Scan for the cell matching the given text and deliver its (x, y) coordinate at center. 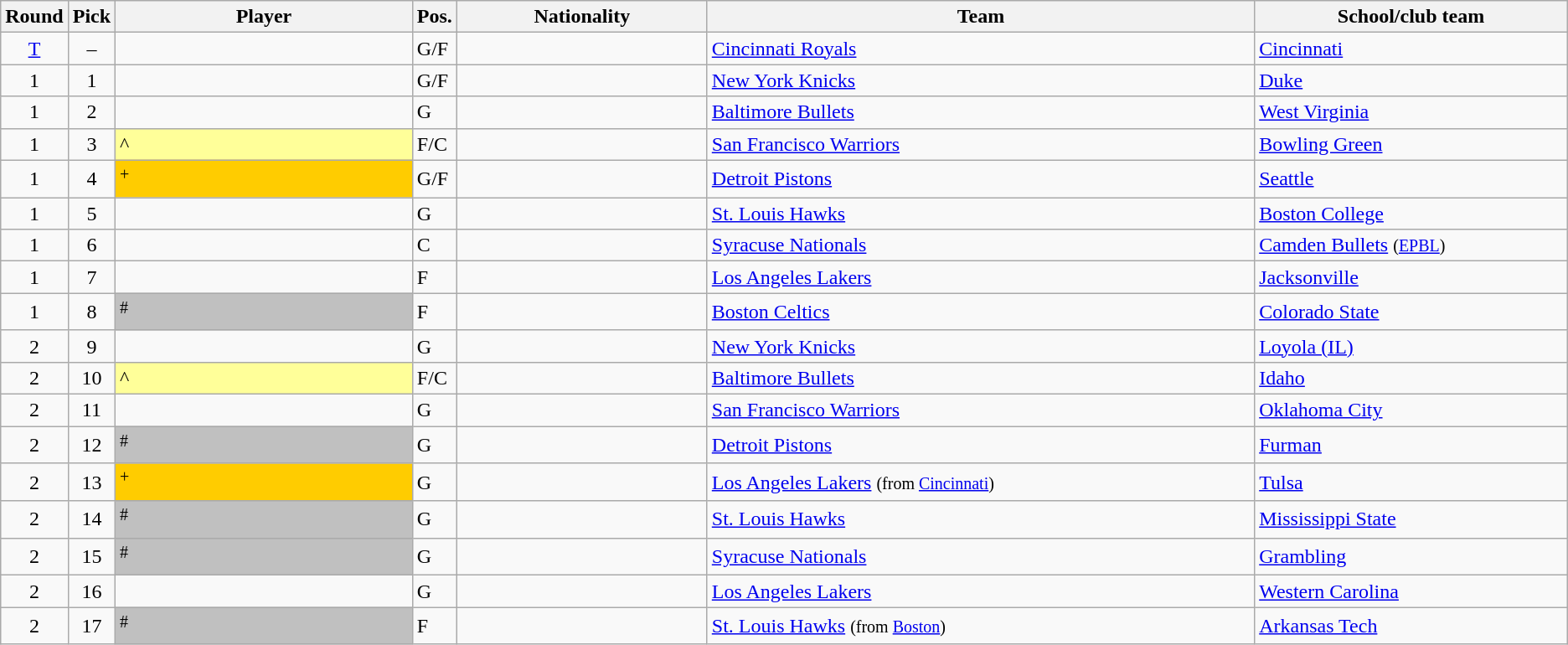
Player (265, 17)
Duke (1411, 80)
Idaho (1411, 378)
Camden Bullets (EPBL) (1411, 245)
6 (91, 245)
17 (91, 627)
Jacksonville (1411, 277)
7 (91, 277)
4 (91, 179)
West Virginia (1411, 112)
Grambling (1411, 556)
Cincinnati Royals (980, 49)
Tulsa (1411, 482)
9 (91, 346)
Round (34, 17)
Boston College (1411, 214)
T (34, 49)
Cincinnati (1411, 49)
– (91, 49)
Oklahoma City (1411, 410)
15 (91, 556)
11 (91, 410)
12 (91, 446)
Western Carolina (1411, 591)
Seattle (1411, 179)
Arkansas Tech (1411, 627)
C (434, 245)
Los Angeles Lakers (from Cincinnati) (980, 482)
Mississippi State (1411, 519)
16 (91, 591)
Loyola (IL) (1411, 346)
Bowling Green (1411, 144)
Boston Celtics (980, 312)
Pick (91, 17)
Nationality (581, 17)
8 (91, 312)
14 (91, 519)
13 (91, 482)
10 (91, 378)
Colorado State (1411, 312)
3 (91, 144)
Pos. (434, 17)
St. Louis Hawks (from Boston) (980, 627)
5 (91, 214)
Team (980, 17)
School/club team (1411, 17)
Furman (1411, 446)
